Search for the cell housing the specified text and yield its [x, y] center coordinate. 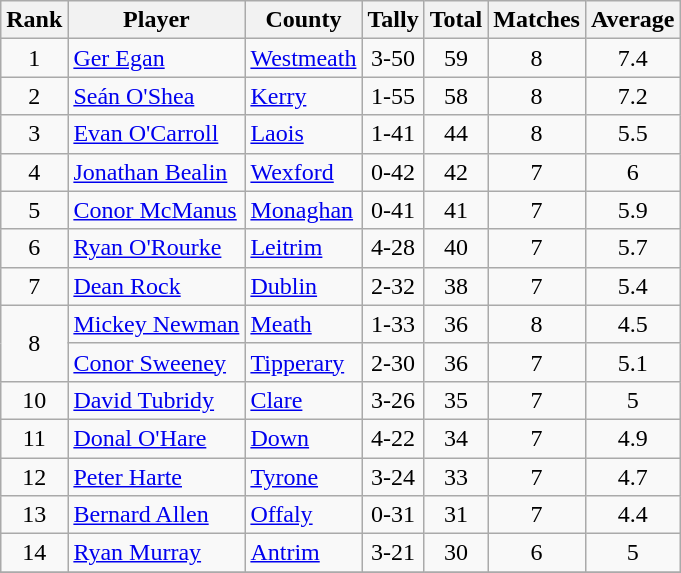
4.4 [632, 515]
Wexford [304, 172]
10 [34, 400]
Conor McManus [156, 210]
Leitrim [304, 248]
5.5 [632, 134]
5.1 [632, 362]
Dublin [304, 286]
Donal O'Hare [156, 438]
3-21 [393, 553]
Kerry [304, 96]
Ger Egan [156, 58]
Peter Harte [156, 477]
Evan O'Carroll [156, 134]
Jonathan Bealin [156, 172]
11 [34, 438]
3-26 [393, 400]
30 [456, 553]
County [304, 20]
1-41 [393, 134]
3-24 [393, 477]
44 [456, 134]
1-33 [393, 324]
31 [456, 515]
33 [456, 477]
59 [456, 58]
Bernard Allen [156, 515]
Dean Rock [156, 286]
Conor Sweeney [156, 362]
Antrim [304, 553]
34 [456, 438]
Player [156, 20]
Average [632, 20]
Tipperary [304, 362]
Tyrone [304, 477]
4-28 [393, 248]
Total [456, 20]
35 [456, 400]
Offaly [304, 515]
42 [456, 172]
3-50 [393, 58]
3 [34, 134]
5.4 [632, 286]
1 [34, 58]
41 [456, 210]
2-32 [393, 286]
5.7 [632, 248]
2-30 [393, 362]
7.4 [632, 58]
Seán O'Shea [156, 96]
Meath [304, 324]
0-31 [393, 515]
4 [34, 172]
Rank [34, 20]
2 [34, 96]
13 [34, 515]
Ryan O'Rourke [156, 248]
David Tubridy [156, 400]
4.9 [632, 438]
Monaghan [304, 210]
38 [456, 286]
0-42 [393, 172]
0-41 [393, 210]
58 [456, 96]
4.7 [632, 477]
Matches [537, 20]
Westmeath [304, 58]
4-22 [393, 438]
40 [456, 248]
14 [34, 553]
Clare [304, 400]
Down [304, 438]
Laois [304, 134]
5.9 [632, 210]
Tally [393, 20]
12 [34, 477]
1-55 [393, 96]
Mickey Newman [156, 324]
4.5 [632, 324]
Ryan Murray [156, 553]
7.2 [632, 96]
